Determine the (x, y) coordinate at the center of the cell enclosing the given text.  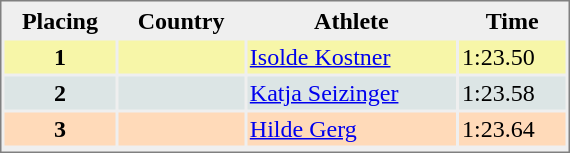
Placing (60, 20)
Country (180, 20)
Katja Seizinger (352, 92)
Athlete (352, 20)
3 (60, 128)
Hilde Gerg (352, 128)
1:23.64 (512, 128)
1:23.58 (512, 92)
1 (60, 56)
Time (512, 20)
1:23.50 (512, 56)
Isolde Kostner (352, 56)
2 (60, 92)
